Output the [X, Y] coordinate of the center of the cell containing the given text.  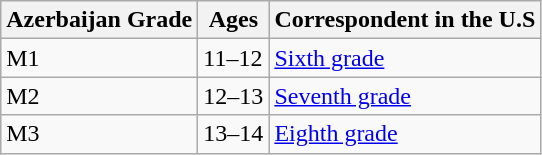
13–14 [234, 134]
11–12 [234, 58]
Eighth grade [405, 134]
Ages [234, 20]
M3 [100, 134]
12–13 [234, 96]
M1 [100, 58]
M2 [100, 96]
Sixth grade [405, 58]
Correspondent in the U.S [405, 20]
Azerbaijan Grade [100, 20]
Seventh grade [405, 96]
